Search for the cell housing the specified text and yield its [x, y] center coordinate. 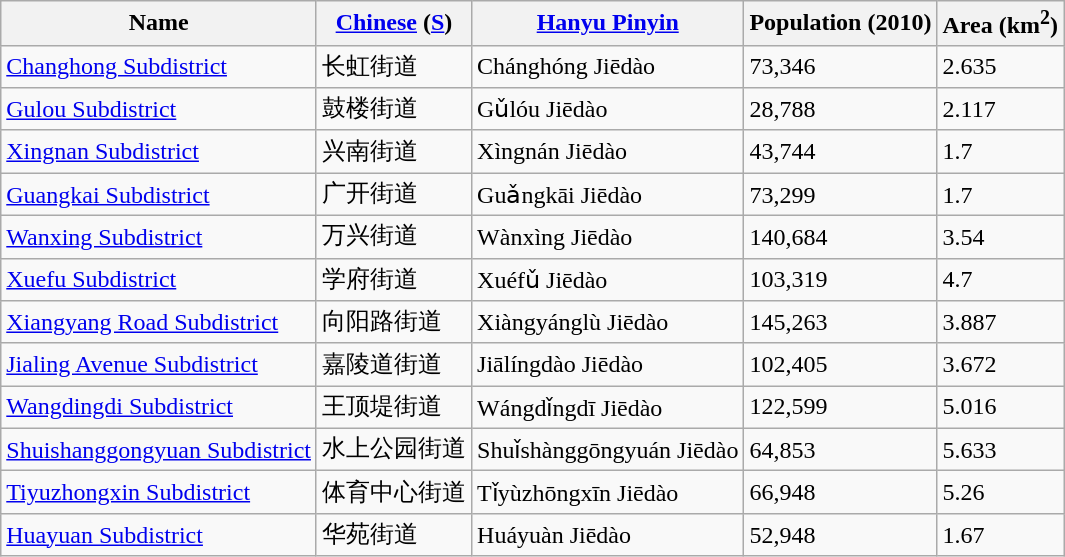
Huáyuàn Jiēdào [608, 534]
Xuefu Subdistrict [159, 280]
64,853 [840, 450]
王顶堤街道 [394, 408]
嘉陵道街道 [394, 364]
102,405 [840, 364]
万兴街道 [394, 238]
2.117 [1000, 110]
Gǔlóu Jiēdào [608, 110]
Wanxing Subdistrict [159, 238]
Guangkai Subdistrict [159, 194]
2.635 [1000, 66]
鼓楼街道 [394, 110]
Tiyuzhongxin Subdistrict [159, 492]
广开街道 [394, 194]
向阳路街道 [394, 322]
5.633 [1000, 450]
Jialing Avenue Subdistrict [159, 364]
28,788 [840, 110]
长虹街道 [394, 66]
5.26 [1000, 492]
Changhong Subdistrict [159, 66]
52,948 [840, 534]
Xiàngyánglù Jiēdào [608, 322]
Wángdǐngdī Jiēdào [608, 408]
122,599 [840, 408]
Xuéfǔ Jiēdào [608, 280]
Guǎngkāi Jiēdào [608, 194]
Wànxìng Jiēdào [608, 238]
Shuishanggongyuan Subdistrict [159, 450]
Tǐyùzhōngxīn Jiēdào [608, 492]
3.54 [1000, 238]
3.672 [1000, 364]
43,744 [840, 152]
Name [159, 24]
华苑街道 [394, 534]
1.67 [1000, 534]
兴南街道 [394, 152]
体育中心街道 [394, 492]
140,684 [840, 238]
Population (2010) [840, 24]
Hanyu Pinyin [608, 24]
73,299 [840, 194]
Area (km2) [1000, 24]
3.887 [1000, 322]
Wangdingdi Subdistrict [159, 408]
Xingnan Subdistrict [159, 152]
学府街道 [394, 280]
145,263 [840, 322]
Chánghóng Jiēdào [608, 66]
Huayuan Subdistrict [159, 534]
Xìngnán Jiēdào [608, 152]
Jiālíngdào Jiēdào [608, 364]
水上公园街道 [394, 450]
Chinese (S) [394, 24]
66,948 [840, 492]
4.7 [1000, 280]
Shuǐshànggōngyuán Jiēdào [608, 450]
73,346 [840, 66]
5.016 [1000, 408]
Xiangyang Road Subdistrict [159, 322]
103,319 [840, 280]
Gulou Subdistrict [159, 110]
